Return [x, y] of the center of cell containing provided text 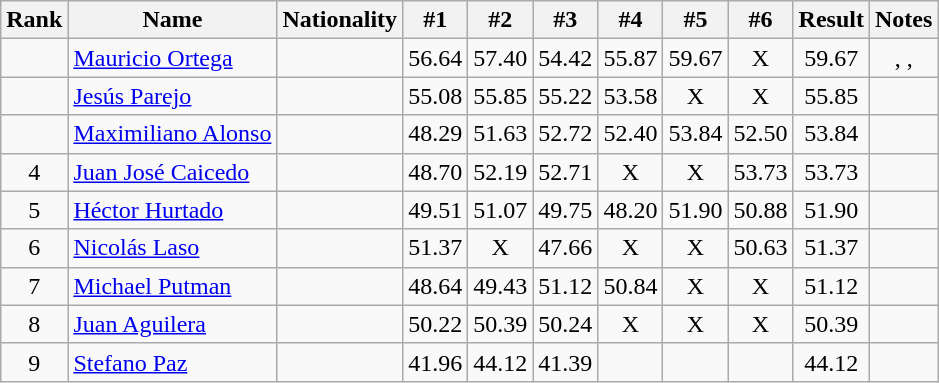
57.40 [500, 58]
Jesús Parejo [172, 96]
52.50 [760, 134]
9 [34, 362]
47.66 [566, 248]
48.20 [630, 210]
55.22 [566, 96]
#5 [696, 20]
41.39 [566, 362]
56.64 [436, 58]
49.51 [436, 210]
55.87 [630, 58]
#6 [760, 20]
54.42 [566, 58]
8 [34, 324]
52.40 [630, 134]
41.96 [436, 362]
#1 [436, 20]
#4 [630, 20]
Maximiliano Alonso [172, 134]
50.88 [760, 210]
Nationality [340, 20]
55.08 [436, 96]
48.70 [436, 172]
7 [34, 286]
Juan José Caicedo [172, 172]
48.29 [436, 134]
Name [172, 20]
Result [831, 20]
51.07 [500, 210]
Nicolás Laso [172, 248]
6 [34, 248]
52.19 [500, 172]
Notes [903, 20]
52.71 [566, 172]
Stefano Paz [172, 362]
Mauricio Ortega [172, 58]
50.84 [630, 286]
50.22 [436, 324]
49.43 [500, 286]
52.72 [566, 134]
53.58 [630, 96]
51.63 [500, 134]
Michael Putman [172, 286]
Juan Aguilera [172, 324]
5 [34, 210]
Rank [34, 20]
, , [903, 58]
Héctor Hurtado [172, 210]
48.64 [436, 286]
49.75 [566, 210]
50.24 [566, 324]
4 [34, 172]
#2 [500, 20]
50.63 [760, 248]
#3 [566, 20]
